Extract the (X, Y) coordinate from the center of the cell holding the provided text.  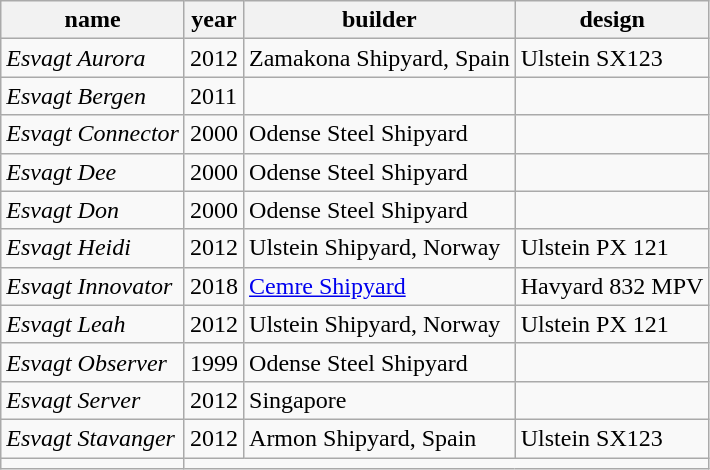
Esvagt Dee (93, 172)
1999 (214, 362)
Esvagt Observer (93, 362)
Esvagt Heidi (93, 248)
Esvagt Stavanger (93, 438)
Havyard 832 MPV (612, 286)
year (214, 20)
design (612, 20)
2011 (214, 96)
Singapore (380, 400)
name (93, 20)
Esvagt Leah (93, 324)
Esvagt Bergen (93, 96)
Esvagt Aurora (93, 58)
2018 (214, 286)
builder (380, 20)
Cemre Shipyard (380, 286)
Esvagt Don (93, 210)
Esvagt Innovator (93, 286)
Esvagt Server (93, 400)
Armon Shipyard, Spain (380, 438)
Zamakona Shipyard, Spain (380, 58)
Esvagt Connector (93, 134)
